Search for the cell housing the specified text and yield its (x, y) center coordinate. 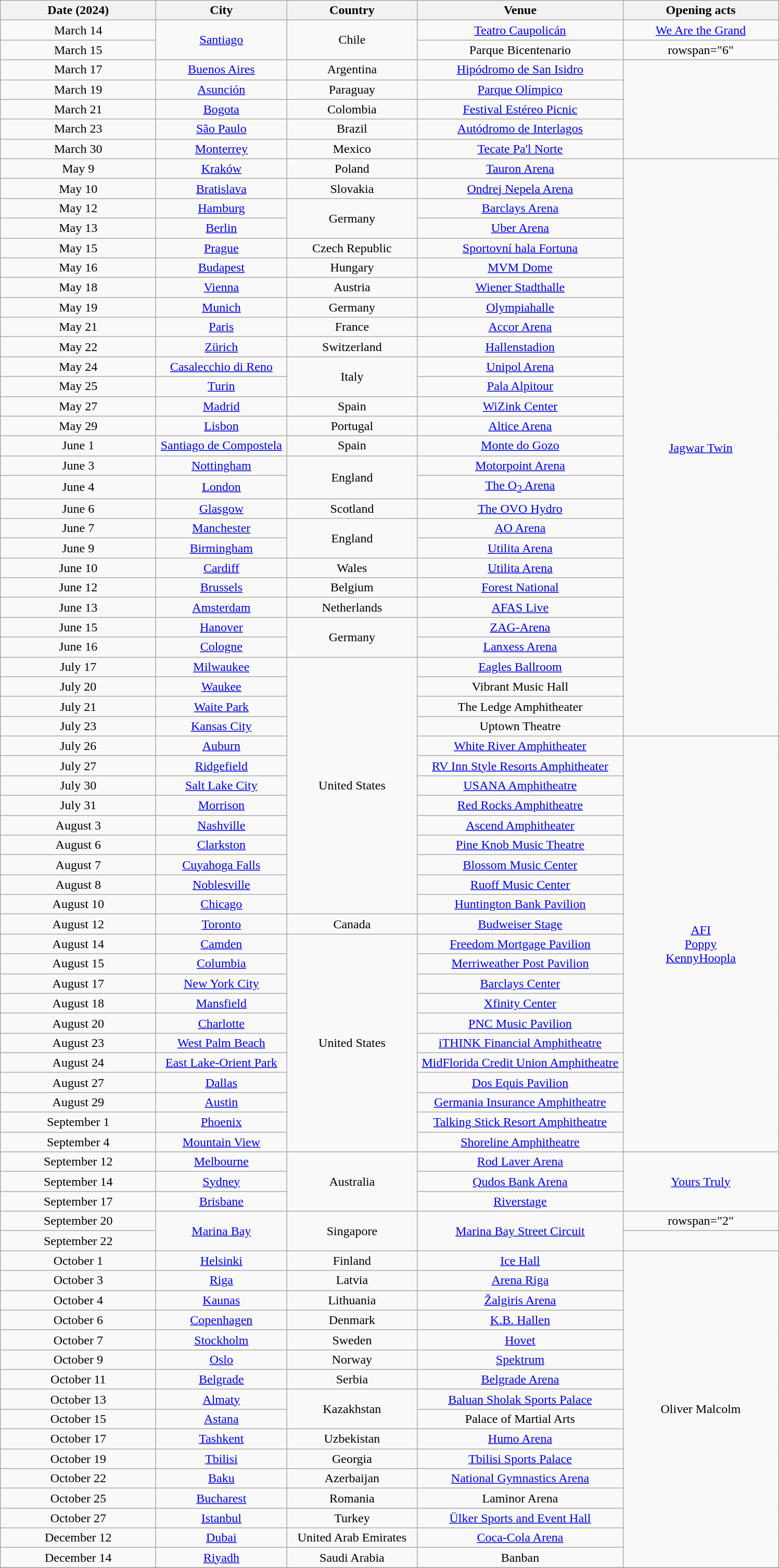
July 30 (78, 785)
Mexico (352, 149)
Rod Laver Arena (520, 1162)
Asunción (222, 89)
May 29 (78, 426)
May 24 (78, 367)
June 12 (78, 588)
Cardiff (222, 568)
March 19 (78, 89)
Baluan Sholak Sports Palace (520, 1399)
July 23 (78, 726)
Colombia (352, 109)
Sportovní hala Fortuna (520, 248)
Hipódromo de San Isidro (520, 70)
WiZink Center (520, 406)
Milwaukee (222, 667)
Denmark (352, 1320)
Marina Bay Street Circuit (520, 1231)
May 25 (78, 386)
March 17 (78, 70)
Eagles Ballroom (520, 667)
Charlotte (222, 1023)
East Lake-Orient Park (222, 1062)
Coca-Cola Arena (520, 1538)
Merriweather Post Pavilion (520, 964)
MVM Dome (520, 268)
Hamburg (222, 208)
May 22 (78, 347)
Lithuania (352, 1300)
rowspan="6" (700, 50)
Belgrade (222, 1379)
October 19 (78, 1459)
August 18 (78, 1003)
August 6 (78, 845)
We Are the Grand (700, 30)
Bucharest (222, 1498)
Belgrade Arena (520, 1379)
Dos Equis Pavilion (520, 1082)
Manchester (222, 528)
Freedom Mortgage Pavilion (520, 944)
October 25 (78, 1498)
Brisbane (222, 1201)
September 20 (78, 1221)
Riyadh (222, 1558)
May 13 (78, 228)
Birmingham (222, 548)
Oliver Malcolm (700, 1409)
Teatro Caupolicán (520, 30)
Helsinki (222, 1261)
MidFlorida Credit Union Amphitheatre (520, 1062)
Humo Arena (520, 1439)
October 17 (78, 1439)
Romania (352, 1498)
Melbourne (222, 1162)
May 19 (78, 307)
March 23 (78, 129)
Dubai (222, 1538)
July 20 (78, 686)
Parque Bicentenario (520, 50)
Cuyahoga Falls (222, 865)
Switzerland (352, 347)
Žalgiris Arena (520, 1300)
Casalecchio di Reno (222, 367)
Dallas (222, 1082)
Chicago (222, 904)
Uber Arena (520, 228)
Wiener Stadthalle (520, 288)
July 27 (78, 766)
Azerbaijan (352, 1479)
October 3 (78, 1280)
USANA Amphitheatre (520, 785)
Sweden (352, 1340)
Accor Arena (520, 327)
March 14 (78, 30)
Palace of Martial Arts (520, 1419)
Baku (222, 1479)
October 11 (78, 1379)
Cologne (222, 647)
Banban (520, 1558)
Poland (352, 169)
Tauron Arena (520, 169)
June 10 (78, 568)
August 15 (78, 964)
Hallenstadion (520, 347)
Kansas City (222, 726)
rowspan="2" (700, 1221)
Paris (222, 327)
March 21 (78, 109)
Austria (352, 288)
Tecate Pa'l Norte (520, 149)
Barclays Arena (520, 208)
Lisbon (222, 426)
iTHINK Financial Amphitheatre (520, 1043)
Clarkston (222, 845)
City (222, 10)
Arena Riga (520, 1280)
Noblesville (222, 885)
Auburn (222, 746)
May 21 (78, 327)
Shoreline Amphitheatre (520, 1142)
Toronto (222, 924)
AFIPoppyKennyHoopla (700, 943)
June 6 (78, 509)
Pala Alpitour (520, 386)
June 16 (78, 647)
October 7 (78, 1340)
Hanover (222, 627)
São Paulo (222, 129)
Stockholm (222, 1340)
Salt Lake City (222, 785)
Italy (352, 377)
October 4 (78, 1300)
Olympiahalle (520, 307)
Waite Park (222, 706)
Tbilisi (222, 1459)
Parque Olímpico (520, 89)
Phoenix (222, 1122)
Singapore (352, 1231)
Prague (222, 248)
October 1 (78, 1261)
Nashville (222, 825)
Red Rocks Amphitheatre (520, 806)
Belgium (352, 588)
June 3 (78, 465)
RV Inn Style Resorts Amphitheater (520, 766)
June 7 (78, 528)
June 15 (78, 627)
June 9 (78, 548)
Festival Estéreo Picnic (520, 109)
August 20 (78, 1023)
Huntington Bank Pavilion (520, 904)
Istanbul (222, 1518)
National Gymnastics Arena (520, 1479)
White River Amphitheater (520, 746)
Date (2024) (78, 10)
August 12 (78, 924)
Opening acts (700, 10)
Norway (352, 1359)
Argentina (352, 70)
Motorpoint Arena (520, 465)
Spektrum (520, 1359)
September 17 (78, 1201)
Mansfield (222, 1003)
December 14 (78, 1558)
Ruoff Music Center (520, 885)
Hovet (520, 1340)
Vibrant Music Hall (520, 686)
Canada (352, 924)
December 12 (78, 1538)
Forest National (520, 588)
Bogota (222, 109)
Ascend Amphitheater (520, 825)
Morrison (222, 806)
Uzbekistan (352, 1439)
October 9 (78, 1359)
Monte do Gozo (520, 446)
Bratislava (222, 188)
August 3 (78, 825)
Serbia (352, 1379)
Mountain View (222, 1142)
Ridgefield (222, 766)
September 12 (78, 1162)
Talking Stick Resort Amphitheatre (520, 1122)
Astana (222, 1419)
September 14 (78, 1182)
August 24 (78, 1062)
Latvia (352, 1280)
Zürich (222, 347)
Copenhagen (222, 1320)
May 15 (78, 248)
Santiago de Compostela (222, 446)
Santiago (222, 40)
May 16 (78, 268)
West Palm Beach (222, 1043)
Tbilisi Sports Palace (520, 1459)
Czech Republic (352, 248)
Riverstage (520, 1201)
Kazakhstan (352, 1409)
Amsterdam (222, 607)
July 31 (78, 806)
March 30 (78, 149)
Chile (352, 40)
London (222, 487)
October 15 (78, 1419)
Venue (520, 10)
May 12 (78, 208)
August 23 (78, 1043)
Tashkent (222, 1439)
Buenos Aires (222, 70)
AFAS Live (520, 607)
Kraków (222, 169)
Austin (222, 1102)
August 10 (78, 904)
Netherlands (352, 607)
PNC Music Pavilion (520, 1023)
Monterrey (222, 149)
Berlin (222, 228)
Australia (352, 1182)
May 10 (78, 188)
July 17 (78, 667)
Yours Truly (700, 1182)
Laminor Arena (520, 1498)
United Arab Emirates (352, 1538)
October 13 (78, 1399)
Ülker Sports and Event Hall (520, 1518)
Ice Hall (520, 1261)
Columbia (222, 964)
July 26 (78, 746)
Glasgow (222, 509)
October 6 (78, 1320)
Qudos Bank Arena (520, 1182)
Turin (222, 386)
July 21 (78, 706)
Brussels (222, 588)
Lanxess Arena (520, 647)
France (352, 327)
Marina Bay (222, 1231)
New York City (222, 983)
Munich (222, 307)
Waukee (222, 686)
August 29 (78, 1102)
Country (352, 10)
Kaunas (222, 1300)
June 1 (78, 446)
September 1 (78, 1122)
Hungary (352, 268)
August 7 (78, 865)
The O2 Arena (520, 487)
March 15 (78, 50)
Altice Arena (520, 426)
Unipol Arena (520, 367)
Budapest (222, 268)
Turkey (352, 1518)
Almaty (222, 1399)
Portugal (352, 426)
Saudi Arabia (352, 1558)
Uptown Theatre (520, 726)
Pine Knob Music Theatre (520, 845)
Blossom Music Center (520, 865)
Scotland (352, 509)
August 27 (78, 1082)
The Ledge Amphitheater (520, 706)
Brazil (352, 129)
August 14 (78, 944)
October 27 (78, 1518)
May 27 (78, 406)
The OVO Hydro (520, 509)
October 22 (78, 1479)
Sydney (222, 1182)
Riga (222, 1280)
Nottingham (222, 465)
September 22 (78, 1241)
Autódromo de Interlagos (520, 129)
May 18 (78, 288)
June 4 (78, 487)
Oslo (222, 1359)
Slovakia (352, 188)
Vienna (222, 288)
Jagwar Twin (700, 447)
May 9 (78, 169)
Ondrej Nepela Arena (520, 188)
Paraguay (352, 89)
Barclays Center (520, 983)
AO Arena (520, 528)
August 8 (78, 885)
ZAG-Arena (520, 627)
Xfinity Center (520, 1003)
Germania Insurance Amphitheatre (520, 1102)
June 13 (78, 607)
September 4 (78, 1142)
Wales (352, 568)
Budweiser Stage (520, 924)
Finland (352, 1261)
Camden (222, 944)
August 17 (78, 983)
K.B. Hallen (520, 1320)
Georgia (352, 1459)
Madrid (222, 406)
